Return the (x, y) coordinate for the center point of the cell that contains the specified text.  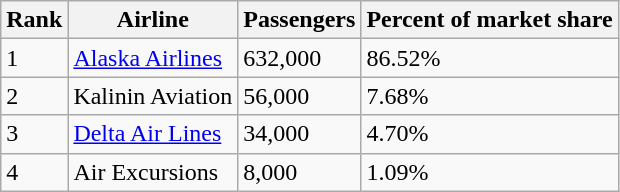
7.68% (490, 96)
1 (34, 58)
2 (34, 96)
86.52% (490, 58)
Air Excursions (153, 172)
Airline (153, 20)
Percent of market share (490, 20)
34,000 (300, 134)
56,000 (300, 96)
632,000 (300, 58)
Rank (34, 20)
4 (34, 172)
Delta Air Lines (153, 134)
3 (34, 134)
1.09% (490, 172)
Alaska Airlines (153, 58)
Kalinin Aviation (153, 96)
Passengers (300, 20)
4.70% (490, 134)
8,000 (300, 172)
